Identify which cell holds the provided text, then report its (x, y) central coordinate. 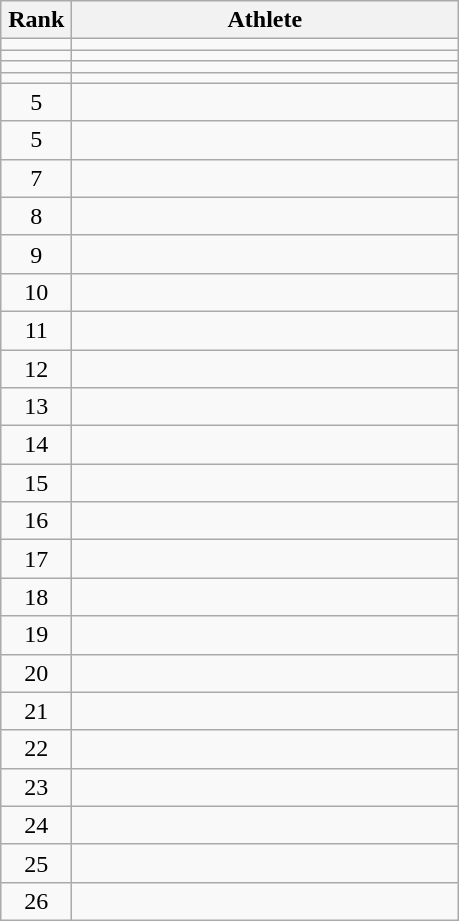
12 (36, 369)
18 (36, 597)
11 (36, 330)
23 (36, 787)
16 (36, 521)
24 (36, 825)
10 (36, 292)
14 (36, 445)
8 (36, 216)
9 (36, 254)
25 (36, 863)
22 (36, 749)
26 (36, 901)
13 (36, 407)
Athlete (265, 20)
20 (36, 673)
21 (36, 711)
7 (36, 178)
15 (36, 483)
19 (36, 635)
Rank (36, 20)
17 (36, 559)
